Provide the [x, y] coordinate of the cell's center where the given text is located.  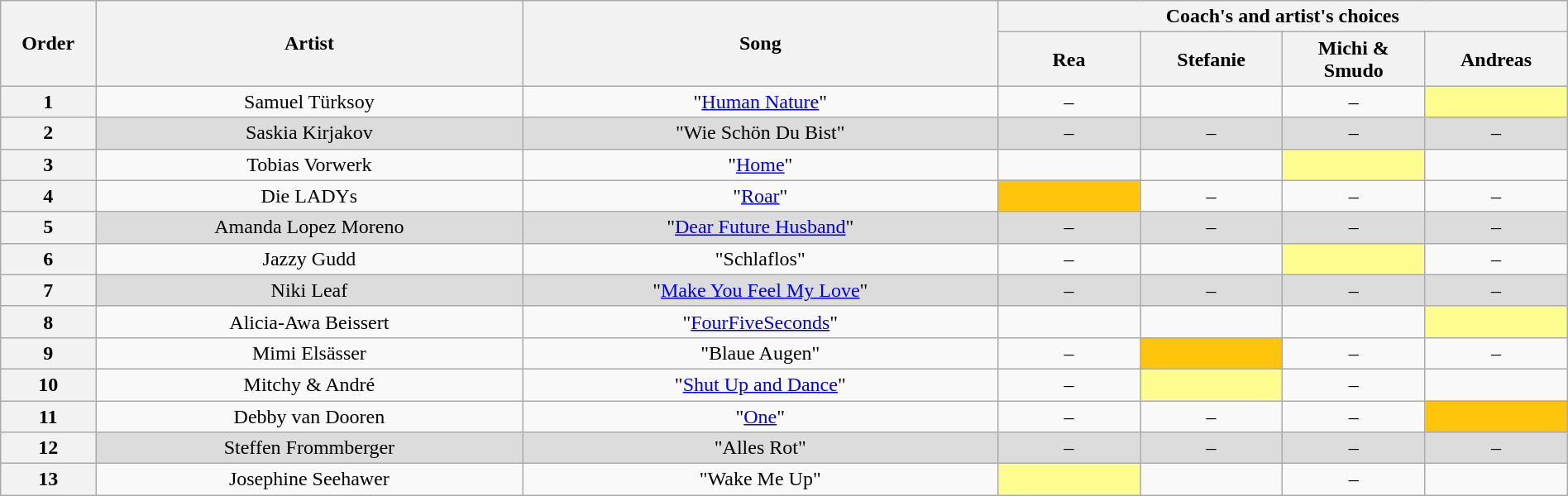
"FourFiveSeconds" [760, 322]
Samuel Türksoy [309, 102]
Niki Leaf [309, 290]
Josephine Seehawer [309, 479]
12 [48, 448]
Michi & Smudo [1354, 60]
Order [48, 43]
"Alles Rot" [760, 448]
2 [48, 133]
11 [48, 416]
Song [760, 43]
9 [48, 353]
"Schlaflos" [760, 259]
"Human Nature" [760, 102]
13 [48, 479]
Jazzy Gudd [309, 259]
4 [48, 196]
Rea [1068, 60]
Die LADYs [309, 196]
Steffen Frommberger [309, 448]
1 [48, 102]
"Roar" [760, 196]
Andreas [1496, 60]
"Home" [760, 165]
"One" [760, 416]
"Dear Future Husband" [760, 227]
10 [48, 384]
7 [48, 290]
"Blaue Augen" [760, 353]
8 [48, 322]
Stefanie [1212, 60]
Tobias Vorwerk [309, 165]
"Wake Me Up" [760, 479]
3 [48, 165]
Debby van Dooren [309, 416]
"Make You Feel My Love" [760, 290]
Coach's and artist's choices [1282, 17]
5 [48, 227]
Alicia-Awa Beissert [309, 322]
Mitchy & André [309, 384]
Amanda Lopez Moreno [309, 227]
6 [48, 259]
Artist [309, 43]
"Wie Schön Du Bist" [760, 133]
Saskia Kirjakov [309, 133]
"Shut Up and Dance" [760, 384]
Mimi Elsässer [309, 353]
